Determine the [x, y] coordinate at the center of the cell enclosing the given text.  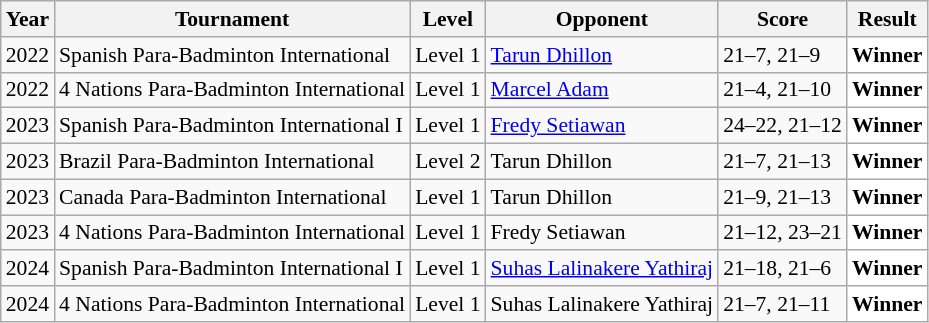
Spanish Para-Badminton International [232, 55]
21–7, 21–11 [782, 304]
Score [782, 19]
Result [888, 19]
Year [28, 19]
Opponent [602, 19]
21–7, 21–13 [782, 162]
24–22, 21–12 [782, 126]
21–9, 21–13 [782, 197]
Tournament [232, 19]
Marcel Adam [602, 90]
Brazil Para-Badminton International [232, 162]
21–18, 21–6 [782, 269]
21–4, 21–10 [782, 90]
Canada Para-Badminton International [232, 197]
Level 2 [448, 162]
Level [448, 19]
21–12, 23–21 [782, 233]
21–7, 21–9 [782, 55]
